For the text-containing cell, return its midpoint in [x, y] coordinate format. 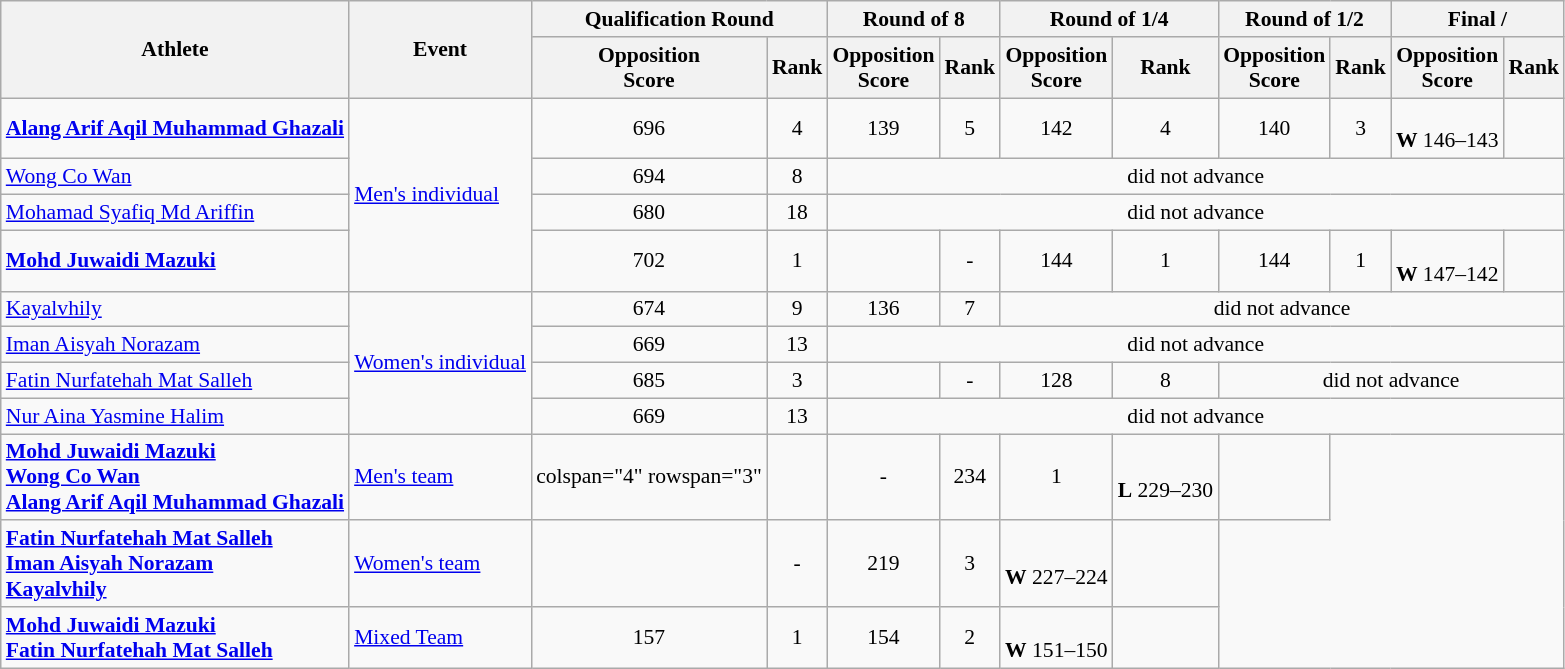
W 147–142 [1448, 260]
694 [649, 177]
696 [649, 128]
Alang Arif Aqil Muhammad Ghazali [175, 128]
Mohamad Syafiq Md Ariffin [175, 213]
18 [798, 213]
Women's team [440, 564]
Mohd Juwaidi MazukiWong Co WanAlang Arif Aqil Muhammad Ghazali [175, 478]
Mohd Juwaidi MazukiFatin Nurfatehah Mat Salleh [175, 638]
Kayalvhily [175, 309]
Mixed Team [440, 638]
140 [1274, 128]
219 [883, 564]
136 [883, 309]
Event [440, 50]
W 146–143 [1448, 128]
Round of 8 [914, 19]
Men's individual [440, 195]
7 [970, 309]
Mohd Juwaidi Mazuki [175, 260]
colspan="4" rowspan="3" [649, 478]
Men's team [440, 478]
Round of 1/4 [1109, 19]
Wong Co Wan [175, 177]
5 [970, 128]
L 229–230 [1166, 478]
157 [649, 638]
Women's individual [440, 362]
Round of 1/2 [1304, 19]
674 [649, 309]
Nur Aina Yasmine Halim [175, 416]
2 [970, 638]
139 [883, 128]
128 [1056, 381]
234 [970, 478]
680 [649, 213]
Iman Aisyah Norazam [175, 345]
Qualification Round [679, 19]
Fatin Nurfatehah Mat Salleh [175, 381]
Athlete [175, 50]
685 [649, 381]
W 227–224 [1056, 564]
Fatin Nurfatehah Mat SallehIman Aisyah NorazamKayalvhily [175, 564]
Final / [1478, 19]
702 [649, 260]
W 151–150 [1056, 638]
154 [883, 638]
9 [798, 309]
142 [1056, 128]
